Detect which cell encompasses the target text, then output its (x, y) center coordinate. 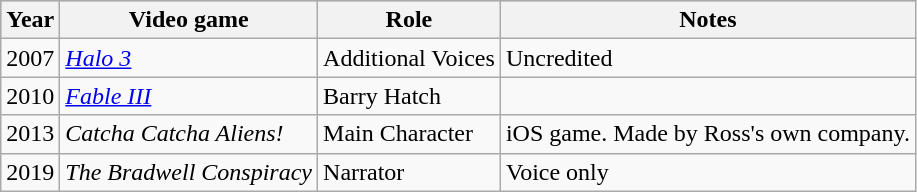
Narrator (410, 172)
2019 (30, 172)
Notes (708, 20)
Role (410, 20)
2010 (30, 96)
Video game (189, 20)
Voice only (708, 172)
Fable III (189, 96)
Uncredited (708, 58)
Additional Voices (410, 58)
iOS game. Made by Ross's own company. (708, 134)
Barry Hatch (410, 96)
Year (30, 20)
2013 (30, 134)
2007 (30, 58)
Main Character (410, 134)
Halo 3 (189, 58)
Catcha Catcha Aliens! (189, 134)
The Bradwell Conspiracy (189, 172)
